Provide the (X, Y) coordinate of the cell's center where the given text is located.  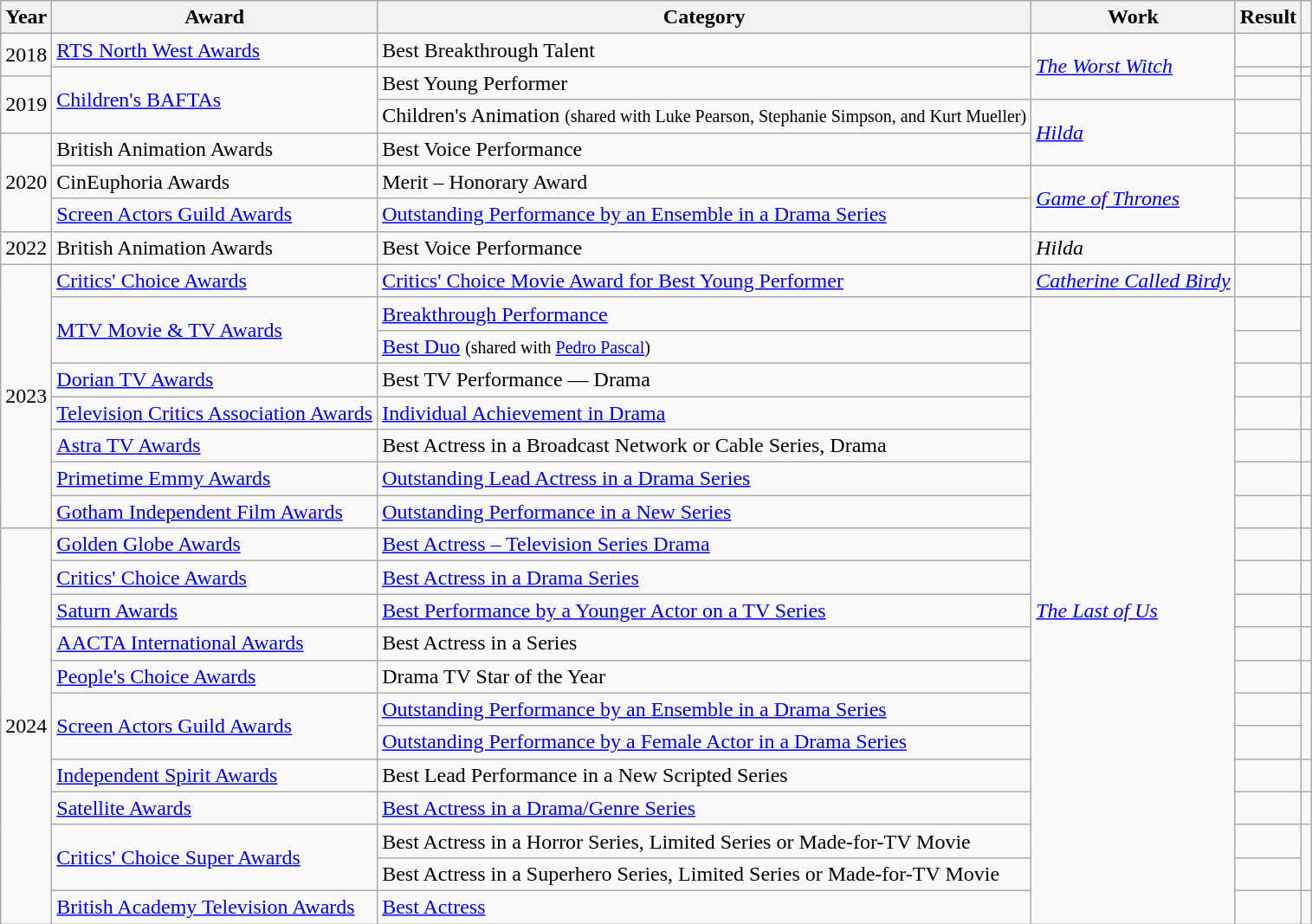
MTV Movie & TV Awards (215, 330)
CinEuphoria Awards (215, 182)
Critics' Choice Super Awards (215, 857)
Astra TV Awards (215, 446)
2023 (26, 396)
Best Actress in a Series (705, 643)
Best Actress – Television Series Drama (705, 545)
Work (1133, 17)
Category (705, 17)
Best Actress in a Superhero Series, Limited Series or Made-for-TV Movie (705, 874)
Best Actress in a Broadcast Network or Cable Series, Drama (705, 446)
The Last of Us (1133, 610)
Children's Animation (shared with Luke Pearson, Stephanie Simpson, and Kurt Mueller) (705, 116)
Catherine Called Birdy (1133, 281)
Merit – Honorary Award (705, 182)
Award (215, 17)
Children's BAFTAs (215, 100)
Result (1268, 17)
Year (26, 17)
Drama TV Star of the Year (705, 676)
Best Breakthrough Talent (705, 50)
2024 (26, 726)
Best Actress in a Drama Series (705, 578)
RTS North West Awards (215, 50)
2018 (26, 55)
Primetime Emmy Awards (215, 479)
2019 (26, 104)
Satellite Awards (215, 808)
Independent Spirit Awards (215, 775)
Individual Achievement in Drama (705, 413)
AACTA International Awards (215, 643)
Outstanding Lead Actress in a Drama Series (705, 479)
Critics' Choice Movie Award for Best Young Performer (705, 281)
British Academy Television Awards (215, 907)
Best Actress (705, 907)
Saturn Awards (215, 611)
Television Critics Association Awards (215, 413)
Best Duo (shared with Pedro Pascal) (705, 346)
Golden Globe Awards (215, 545)
Breakthrough Performance (705, 313)
Dorian TV Awards (215, 379)
Game of Thrones (1133, 198)
Outstanding Performance in a New Series (705, 512)
Gotham Independent Film Awards (215, 512)
The Worst Witch (1133, 67)
Best Actress in a Horror Series, Limited Series or Made-for-TV Movie (705, 841)
Outstanding Performance by a Female Actor in a Drama Series (705, 742)
Best Lead Performance in a New Scripted Series (705, 775)
Best Actress in a Drama/Genre Series (705, 808)
2020 (26, 182)
2022 (26, 248)
Best Young Performer (705, 83)
People's Choice Awards (215, 676)
Best Performance by a Younger Actor on a TV Series (705, 611)
Best TV Performance — Drama (705, 379)
